Return [x, y] of the center of cell containing provided text 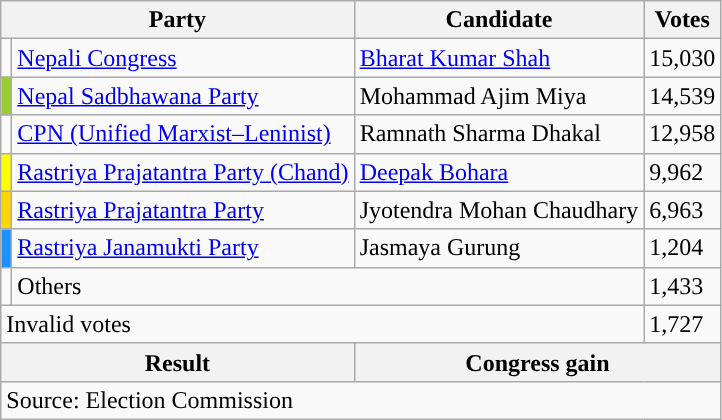
Candidate [499, 20]
Nepali Congress [183, 58]
Nepal Sadbhawana Party [183, 96]
Invalid votes [322, 324]
6,963 [682, 210]
12,958 [682, 134]
Votes [682, 20]
Jasmaya Gurung [499, 248]
Others [328, 286]
Deepak Bohara [499, 172]
14,539 [682, 96]
Rastriya Janamukti Party [183, 248]
15,030 [682, 58]
Result [178, 362]
1,204 [682, 248]
CPN (Unified Marxist–Leninist) [183, 134]
1,727 [682, 324]
Ramnath Sharma Dhakal [499, 134]
Jyotendra Mohan Chaudhary [499, 210]
1,433 [682, 286]
Rastriya Prajatantra Party (Chand) [183, 172]
Bharat Kumar Shah [499, 58]
9,962 [682, 172]
Rastriya Prajatantra Party [183, 210]
Congress gain [538, 362]
Mohammad Ajim Miya [499, 96]
Party [178, 20]
Source: Election Commission [361, 400]
